Return [X, Y] of the center of cell containing provided text 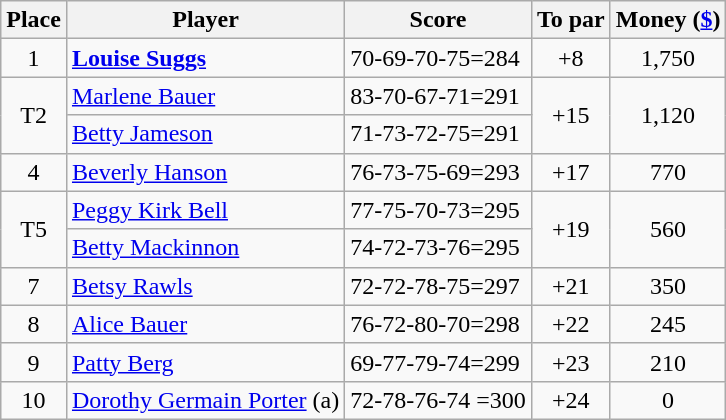
0 [668, 400]
Betty Jameson [205, 134]
+17 [570, 172]
77-75-70-73=295 [438, 210]
Marlene Bauer [205, 96]
9 [34, 362]
72-72-78-75=297 [438, 286]
74-72-73-76=295 [438, 248]
Louise Suggs [205, 58]
Dorothy Germain Porter (a) [205, 400]
T5 [34, 229]
7 [34, 286]
1,750 [668, 58]
Betsy Rawls [205, 286]
83-70-67-71=291 [438, 96]
Money ($) [668, 20]
71-73-72-75=291 [438, 134]
+22 [570, 324]
Beverly Hanson [205, 172]
Place [34, 20]
+8 [570, 58]
Score [438, 20]
4 [34, 172]
72-78-76-74 =300 [438, 400]
+24 [570, 400]
560 [668, 229]
+19 [570, 229]
Patty Berg [205, 362]
+15 [570, 115]
To par [570, 20]
+21 [570, 286]
T2 [34, 115]
76-73-75-69=293 [438, 172]
245 [668, 324]
10 [34, 400]
Player [205, 20]
69-77-79-74=299 [438, 362]
8 [34, 324]
Peggy Kirk Bell [205, 210]
76-72-80-70=298 [438, 324]
Alice Bauer [205, 324]
Betty Mackinnon [205, 248]
70-69-70-75=284 [438, 58]
210 [668, 362]
770 [668, 172]
+23 [570, 362]
350 [668, 286]
1,120 [668, 115]
1 [34, 58]
